Return the [x, y] coordinate for the center point of the cell that contains the specified text.  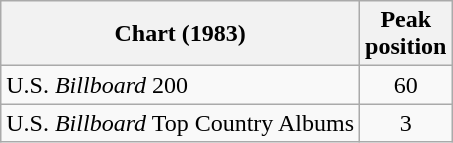
U.S. Billboard Top Country Albums [180, 123]
3 [406, 123]
U.S. Billboard 200 [180, 85]
Chart (1983) [180, 34]
Peakposition [406, 34]
60 [406, 85]
